Find where the given text appears and provide that cell's center as (x, y) coordinate. 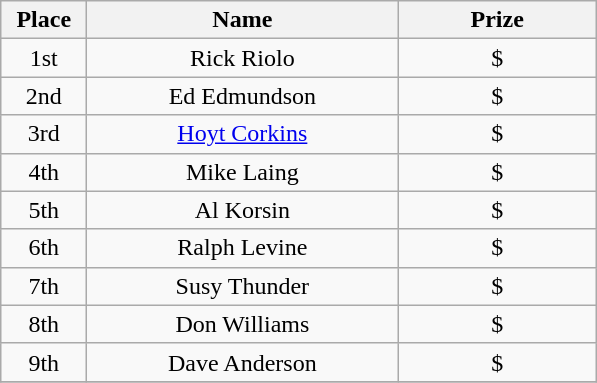
8th (44, 324)
Ed Edmundson (242, 96)
Name (242, 20)
Dave Anderson (242, 362)
1st (44, 58)
Place (44, 20)
4th (44, 172)
Mike Laing (242, 172)
Rick Riolo (242, 58)
Prize (498, 20)
Ralph Levine (242, 248)
6th (44, 248)
Hoyt Corkins (242, 134)
5th (44, 210)
9th (44, 362)
3rd (44, 134)
Al Korsin (242, 210)
Susy Thunder (242, 286)
7th (44, 286)
Don Williams (242, 324)
2nd (44, 96)
